Determine the (x, y) coordinate at the center of the cell enclosing the given text.  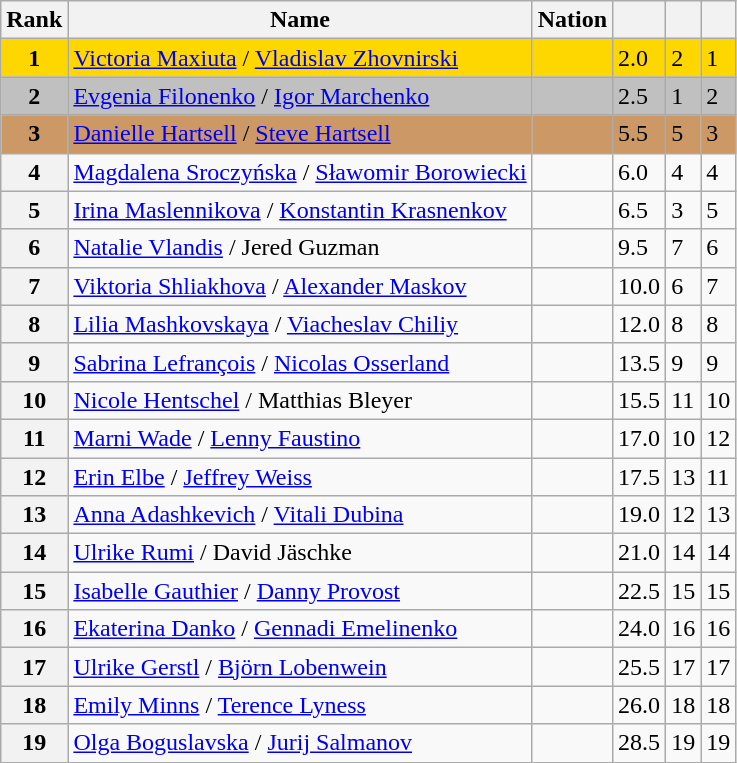
2.0 (640, 58)
Nation (572, 20)
Anna Adashkevich / Vitali Dubina (300, 515)
12.0 (640, 324)
Nicole Hentschel / Matthias Bleyer (300, 400)
10.0 (640, 286)
Name (300, 20)
Isabelle Gauthier / Danny Provost (300, 591)
Danielle Hartsell / Steve Hartsell (300, 134)
21.0 (640, 553)
Emily Minns / Terence Lyness (300, 705)
Victoria Maxiuta / Vladislav Zhovnirski (300, 58)
15.5 (640, 400)
Natalie Vlandis / Jered Guzman (300, 248)
Viktoria Shliakhova / Alexander Maskov (300, 286)
28.5 (640, 743)
Irina Maslennikova / Konstantin Krasnenkov (300, 210)
5.5 (640, 134)
25.5 (640, 667)
19.0 (640, 515)
Ulrike Gerstl / Björn Lobenwein (300, 667)
6.0 (640, 172)
24.0 (640, 629)
17.5 (640, 477)
Evgenia Filonenko / Igor Marchenko (300, 96)
Ekaterina Danko / Gennadi Emelinenko (300, 629)
22.5 (640, 591)
Ulrike Rumi / David Jäschke (300, 553)
26.0 (640, 705)
13.5 (640, 362)
Magdalena Sroczyńska / Sławomir Borowiecki (300, 172)
Sabrina Lefrançois / Nicolas Osserland (300, 362)
Olga Boguslavska / Jurij Salmanov (300, 743)
Marni Wade / Lenny Faustino (300, 438)
9.5 (640, 248)
Rank (34, 20)
Lilia Mashkovskaya / Viacheslav Chiliy (300, 324)
Erin Elbe / Jeffrey Weiss (300, 477)
6.5 (640, 210)
17.0 (640, 438)
2.5 (640, 96)
